Detect which cell encompasses the target text, then output its [X, Y] center coordinate. 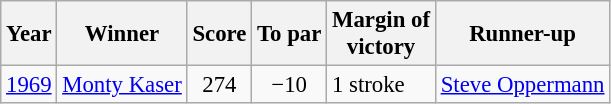
Steve Oppermann [522, 85]
Margin ofvictory [382, 34]
Score [220, 34]
1 stroke [382, 85]
1969 [29, 85]
−10 [290, 85]
Monty Kaser [122, 85]
Runner-up [522, 34]
To par [290, 34]
Year [29, 34]
Winner [122, 34]
274 [220, 85]
